Find where the given text appears and provide that cell's center as (X, Y) coordinate. 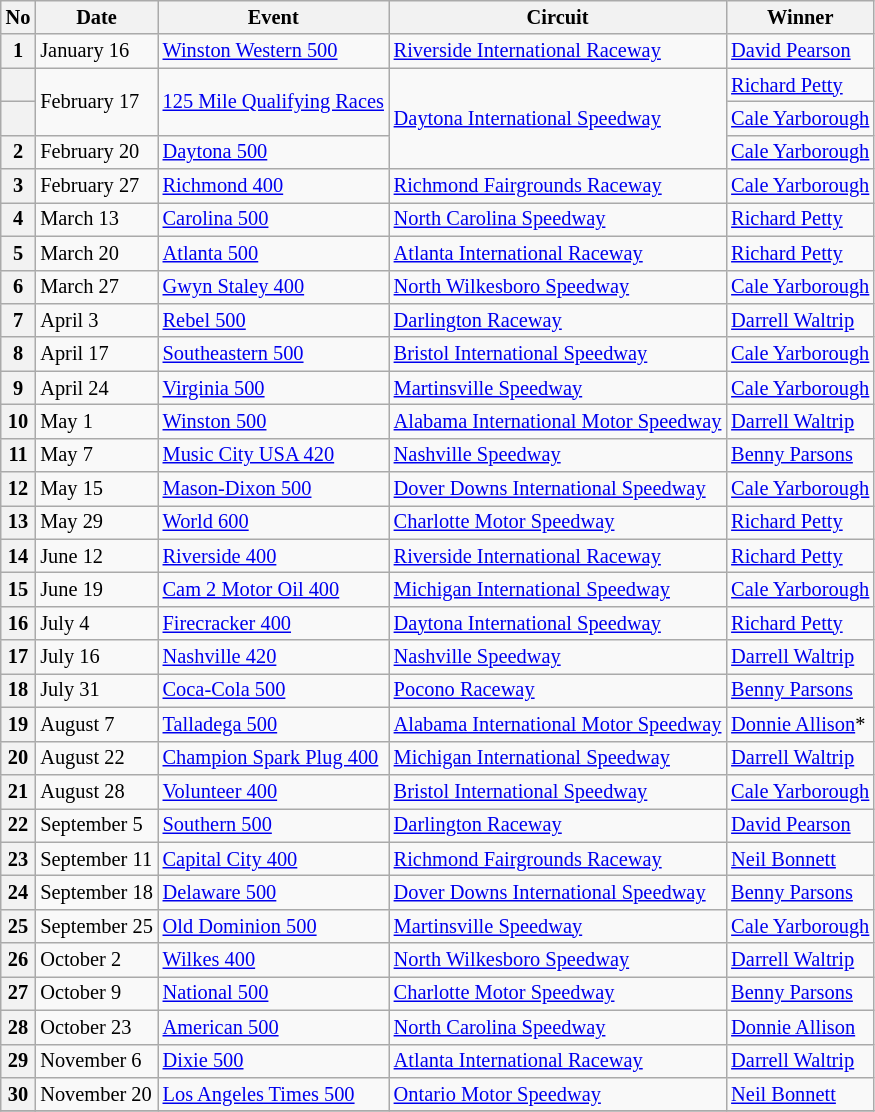
No (18, 17)
American 500 (274, 1027)
September 5 (96, 825)
Event (274, 17)
June 19 (96, 589)
8 (18, 354)
January 16 (96, 51)
18 (18, 690)
Riverside 400 (274, 556)
Virginia 500 (274, 388)
Nashville 420 (274, 657)
125 Mile Qualifying Races (274, 102)
7 (18, 320)
Mason-Dixon 500 (274, 489)
Firecracker 400 (274, 623)
15 (18, 589)
17 (18, 657)
1 (18, 51)
22 (18, 825)
Rebel 500 (274, 320)
16 (18, 623)
11 (18, 455)
2 (18, 152)
19 (18, 724)
April 3 (96, 320)
National 500 (274, 993)
Music City USA 420 (274, 455)
March 20 (96, 253)
Delaware 500 (274, 892)
February 17 (96, 102)
28 (18, 1027)
July 16 (96, 657)
9 (18, 388)
Atlanta 500 (274, 253)
Coca-Cola 500 (274, 690)
30 (18, 1094)
August 7 (96, 724)
February 27 (96, 186)
May 7 (96, 455)
July 31 (96, 690)
Pocono Raceway (558, 690)
Capital City 400 (274, 859)
June 12 (96, 556)
Talladega 500 (274, 724)
October 23 (96, 1027)
Ontario Motor Speedway (558, 1094)
July 4 (96, 623)
February 20 (96, 152)
24 (18, 892)
September 25 (96, 926)
November 6 (96, 1061)
4 (18, 219)
Cam 2 Motor Oil 400 (274, 589)
Donnie Allison (800, 1027)
September 18 (96, 892)
May 15 (96, 489)
10 (18, 421)
November 20 (96, 1094)
Daytona 500 (274, 152)
Date (96, 17)
March 13 (96, 219)
May 1 (96, 421)
Dixie 500 (274, 1061)
14 (18, 556)
Richmond 400 (274, 186)
25 (18, 926)
March 27 (96, 287)
26 (18, 960)
23 (18, 859)
12 (18, 489)
6 (18, 287)
Winston Western 500 (274, 51)
August 22 (96, 758)
5 (18, 253)
3 (18, 186)
Los Angeles Times 500 (274, 1094)
29 (18, 1061)
April 17 (96, 354)
27 (18, 993)
August 28 (96, 791)
May 29 (96, 522)
Circuit (558, 17)
Old Dominion 500 (274, 926)
Wilkes 400 (274, 960)
April 24 (96, 388)
Gwyn Staley 400 (274, 287)
21 (18, 791)
October 9 (96, 993)
Champion Spark Plug 400 (274, 758)
Winston 500 (274, 421)
Carolina 500 (274, 219)
Volunteer 400 (274, 791)
13 (18, 522)
Donnie Allison* (800, 724)
Winner (800, 17)
October 2 (96, 960)
Southern 500 (274, 825)
20 (18, 758)
Southeastern 500 (274, 354)
September 11 (96, 859)
World 600 (274, 522)
